Search for the cell housing the specified text and yield its (x, y) center coordinate. 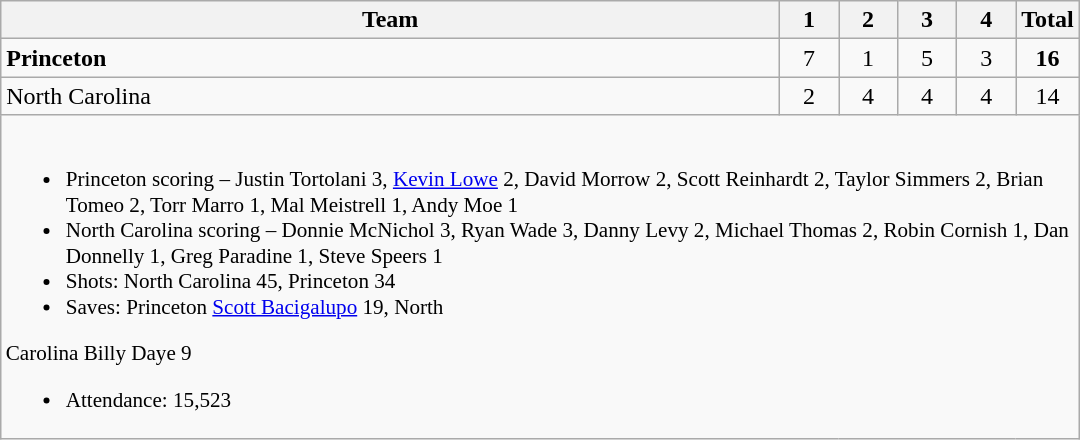
Princeton (390, 58)
Total (1048, 20)
5 (928, 58)
14 (1048, 96)
North Carolina (390, 96)
Team (390, 20)
7 (808, 58)
16 (1048, 58)
